Find where the given text appears and provide that cell's center as (X, Y) coordinate. 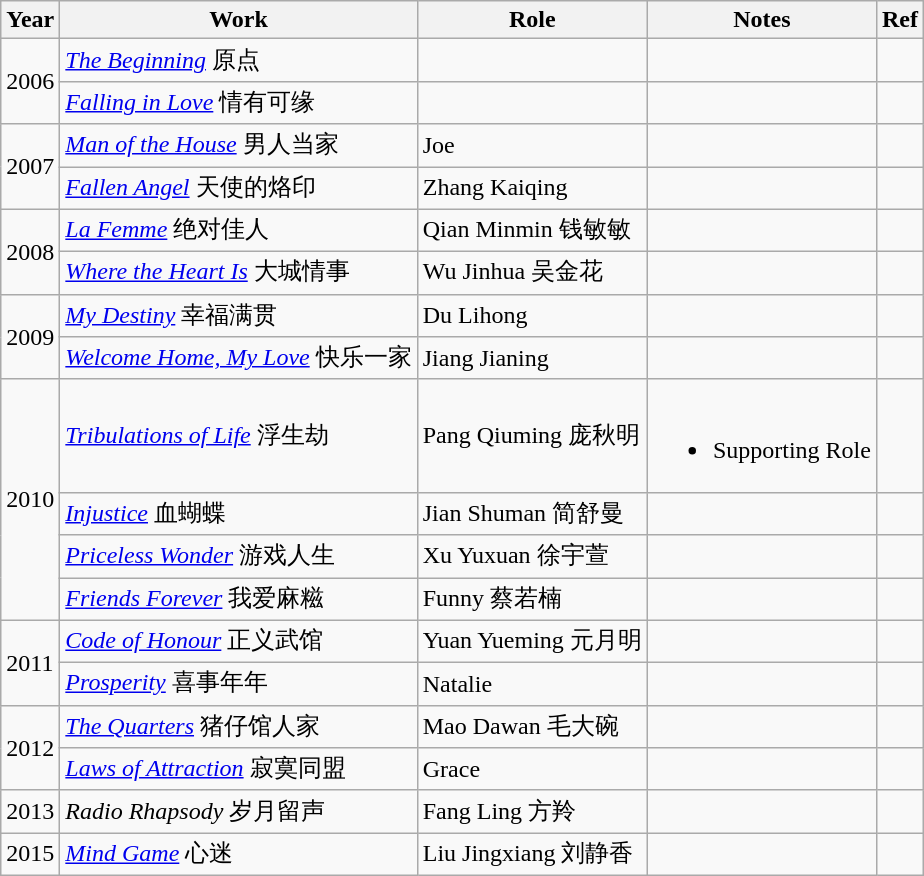
Man of the House 男人当家 (238, 146)
Funny 蔡若楠 (532, 600)
Prosperity 喜事年年 (238, 684)
2008 (30, 252)
Xu Yuxuan 徐宇萱 (532, 556)
2015 (30, 854)
Year (30, 20)
Falling in Love 情有可缘 (238, 102)
La Femme 绝对佳人 (238, 230)
Role (532, 20)
Code of Honour 正义武馆 (238, 642)
Liu Jingxiang 刘静香 (532, 854)
Yuan Yueming 元月明 (532, 642)
2011 (30, 662)
Du Lihong (532, 316)
Wu Jinhua 吴金花 (532, 274)
Where the Heart Is 大城情事 (238, 274)
Mao Dawan 毛大碗 (532, 726)
The Beginning 原点 (238, 60)
Notes (762, 20)
2012 (30, 748)
Fallen Angel 天使的烙印 (238, 188)
2009 (30, 336)
Qian Minmin 钱敏敏 (532, 230)
2007 (30, 166)
Fang Ling 方羚 (532, 812)
Pang Qiuming 庞秋明 (532, 436)
Tribulations of Life 浮生劫 (238, 436)
Zhang Kaiqing (532, 188)
Radio Rhapsody 岁月留声 (238, 812)
Grace (532, 770)
Jian Shuman 简舒曼 (532, 514)
My Destiny 幸福满贯 (238, 316)
2006 (30, 82)
Priceless Wonder 游戏人生 (238, 556)
Supporting Role (762, 436)
Injustice 血蝴蝶 (238, 514)
2013 (30, 812)
The Quarters 猪仔馆人家 (238, 726)
Mind Game 心迷 (238, 854)
Laws of Attraction 寂寞同盟 (238, 770)
Welcome Home, My Love 快乐一家 (238, 358)
Ref (900, 20)
2010 (30, 500)
Joe (532, 146)
Work (238, 20)
Natalie (532, 684)
Jiang Jianing (532, 358)
Friends Forever 我爱麻糍 (238, 600)
